Detect which cell encompasses the target text, then output its (X, Y) center coordinate. 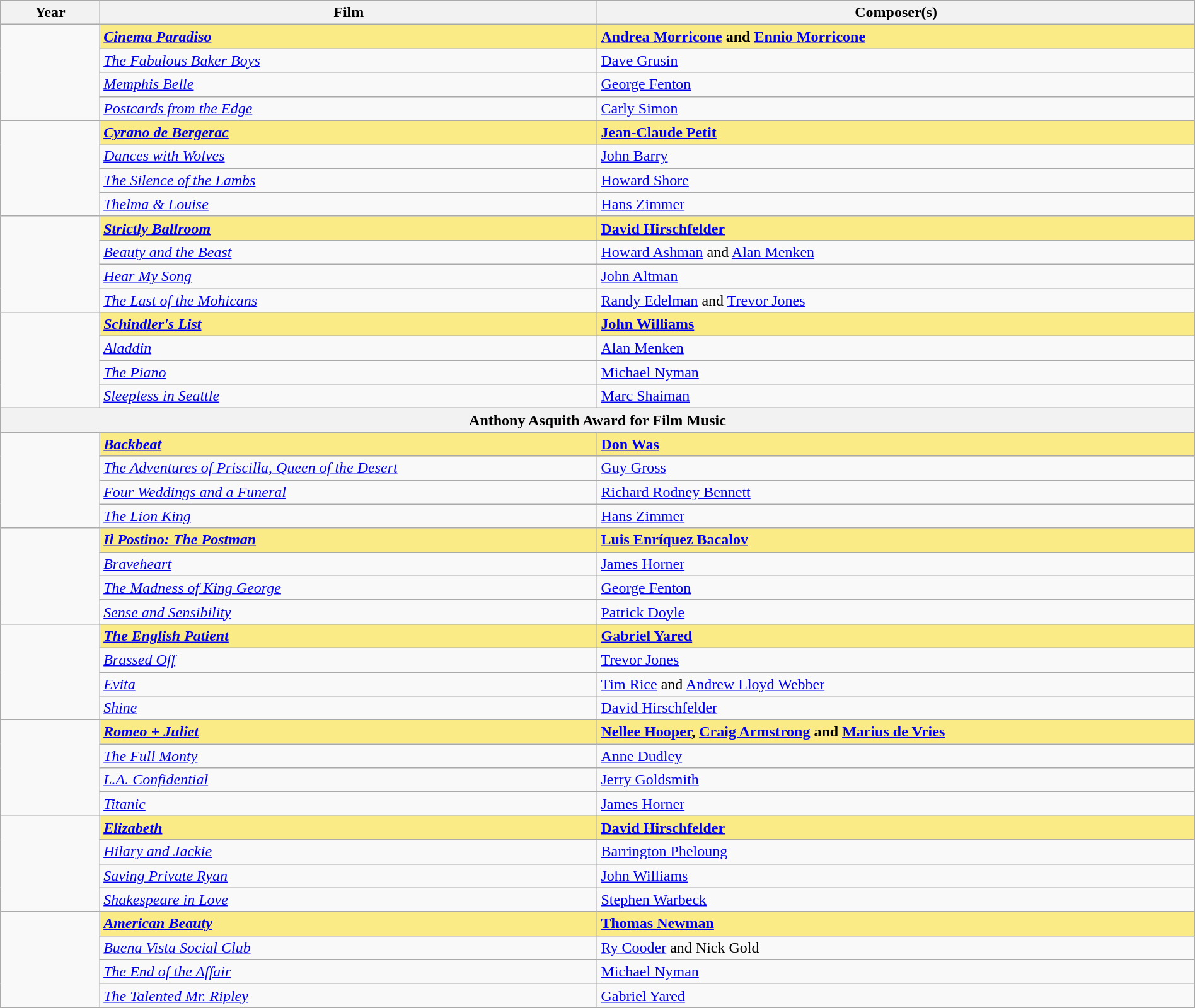
Shine (349, 708)
Postcards from the Edge (349, 108)
Patrick Doyle (896, 612)
Schindler's List (349, 324)
Sense and Sensibility (349, 612)
Don Was (896, 444)
Thomas Newman (896, 924)
Aladdin (349, 348)
The Piano (349, 372)
Jerry Goldsmith (896, 780)
Howard Ashman and Alan Menken (896, 252)
Brassed Off (349, 660)
Sleepless in Seattle (349, 396)
Beauty and the Beast (349, 252)
Four Weddings and a Funeral (349, 492)
Anthony Asquith Award for Film Music (597, 420)
Backbeat (349, 444)
Trevor Jones (896, 660)
The Lion King (349, 516)
Year (50, 13)
Marc Shaiman (896, 396)
John Barry (896, 156)
Stephen Warbeck (896, 900)
Tim Rice and Andrew Lloyd Webber (896, 684)
The Last of the Mohicans (349, 301)
Carly Simon (896, 108)
The Madness of King George (349, 588)
Braveheart (349, 564)
Luis Enríquez Bacalov (896, 540)
The Talented Mr. Ripley (349, 995)
Barrington Pheloung (896, 852)
American Beauty (349, 924)
Andrea Morricone and Ennio Morricone (896, 37)
Elizabeth (349, 828)
The Adventures of Priscilla, Queen of the Desert (349, 468)
Richard Rodney Bennett (896, 492)
Guy Gross (896, 468)
The Full Monty (349, 756)
Anne Dudley (896, 756)
Cinema Paradiso (349, 37)
Shakespeare in Love (349, 900)
Hilary and Jackie (349, 852)
The Silence of the Lambs (349, 180)
Thelma & Louise (349, 204)
The Fabulous Baker Boys (349, 60)
The English Patient (349, 636)
Il Postino: The Postman (349, 540)
Howard Shore (896, 180)
Alan Menken (896, 348)
Cyrano de Bergerac (349, 132)
Randy Edelman and Trevor Jones (896, 301)
Nellee Hooper, Craig Armstrong and Marius de Vries (896, 732)
Dave Grusin (896, 60)
Romeo + Juliet (349, 732)
Titanic (349, 804)
The End of the Affair (349, 971)
Jean-Claude Petit (896, 132)
John Altman (896, 276)
Film (349, 13)
Hear My Song (349, 276)
Memphis Belle (349, 84)
Strictly Ballroom (349, 228)
Ry Cooder and Nick Gold (896, 948)
Buena Vista Social Club (349, 948)
Saving Private Ryan (349, 876)
Dances with Wolves (349, 156)
Composer(s) (896, 13)
L.A. Confidential (349, 780)
Evita (349, 684)
